Search for the cell housing the specified text and yield its (x, y) center coordinate. 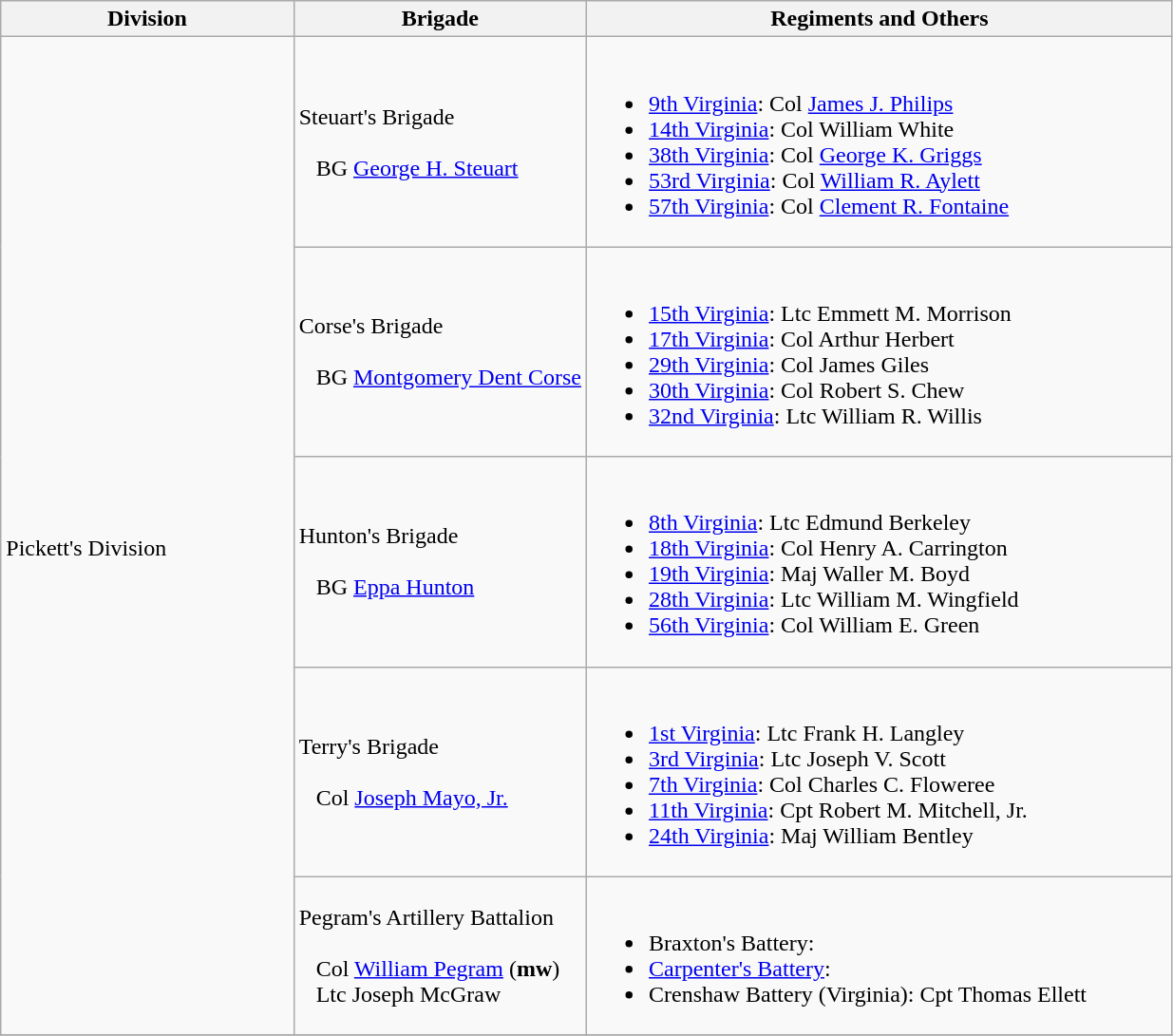
Brigade (440, 19)
Corse's Brigade BG Montgomery Dent Corse (440, 351)
Pegram's Artillery Battalion Col William Pegram (mw) Ltc Joseph McGraw (440, 955)
Regiments and Others (880, 19)
Terry's Brigade Col Joseph Mayo, Jr. (440, 771)
Steuart's Brigade BG George H. Steuart (440, 142)
Hunton's Brigade BG Eppa Hunton (440, 562)
Division (147, 19)
Braxton's Battery:Carpenter's Battery:Crenshaw Battery (Virginia): Cpt Thomas Ellett (880, 955)
Pickett's Division (147, 536)
